Search for the cell housing the specified text and yield its [X, Y] center coordinate. 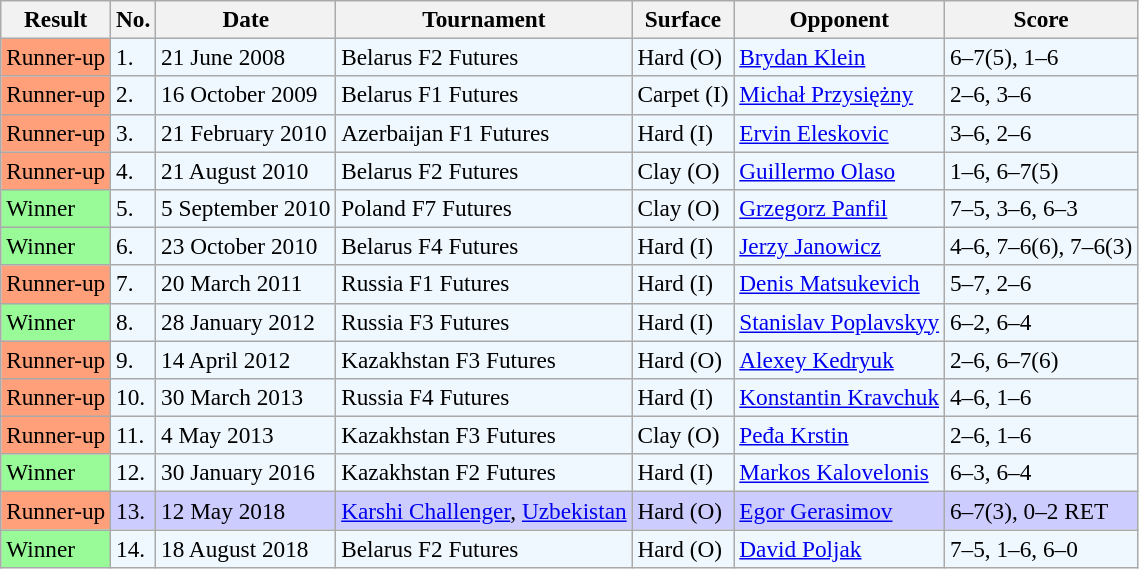
Jerzy Janowicz [840, 246]
Date [246, 19]
9. [134, 359]
20 March 2011 [246, 284]
30 March 2013 [246, 397]
Score [1040, 19]
David Poljak [840, 548]
7–5, 3–6, 6–3 [1040, 208]
28 January 2012 [246, 322]
3. [134, 133]
2–6, 3–6 [1040, 95]
4–6, 7–6(6), 7–6(3) [1040, 246]
14 April 2012 [246, 359]
Denis Matsukevich [840, 284]
2. [134, 95]
7. [134, 284]
11. [134, 435]
16 October 2009 [246, 95]
1. [134, 57]
Egor Gerasimov [840, 510]
Peđa Krstin [840, 435]
Result [56, 19]
6–7(3), 0–2 RET [1040, 510]
Belarus F4 Futures [484, 246]
7–5, 1–6, 6–0 [1040, 548]
8. [134, 322]
No. [134, 19]
2–6, 1–6 [1040, 435]
4–6, 1–6 [1040, 397]
14. [134, 548]
23 October 2010 [246, 246]
Ervin Eleskovic [840, 133]
Konstantin Kravchuk [840, 397]
5. [134, 208]
13. [134, 510]
Markos Kalovelonis [840, 473]
Tournament [484, 19]
6–7(5), 1–6 [1040, 57]
21 June 2008 [246, 57]
6–2, 6–4 [1040, 322]
21 February 2010 [246, 133]
Belarus F1 Futures [484, 95]
Russia F3 Futures [484, 322]
1–6, 6–7(5) [1040, 170]
10. [134, 397]
6. [134, 246]
Stanislav Poplavskyy [840, 322]
Alexey Kedryuk [840, 359]
Azerbaijan F1 Futures [484, 133]
4. [134, 170]
2–6, 6–7(6) [1040, 359]
Russia F4 Futures [484, 397]
Guillermo Olaso [840, 170]
Michał Przysiężny [840, 95]
12. [134, 473]
Opponent [840, 19]
5 September 2010 [246, 208]
Surface [683, 19]
5–7, 2–6 [1040, 284]
4 May 2013 [246, 435]
Russia F1 Futures [484, 284]
Brydan Klein [840, 57]
6–3, 6–4 [1040, 473]
Carpet (I) [683, 95]
Poland F7 Futures [484, 208]
3–6, 2–6 [1040, 133]
21 August 2010 [246, 170]
Grzegorz Panfil [840, 208]
12 May 2018 [246, 510]
Kazakhstan F2 Futures [484, 473]
Karshi Challenger, Uzbekistan [484, 510]
30 January 2016 [246, 473]
18 August 2018 [246, 548]
